From the cell containing the given text, extract its center point as (X, Y) coordinate. 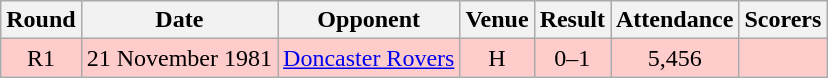
H (497, 58)
Result (572, 20)
21 November 1981 (179, 58)
0–1 (572, 58)
Doncaster Rovers (369, 58)
Round (41, 20)
Attendance (674, 20)
Date (179, 20)
Opponent (369, 20)
Venue (497, 20)
5,456 (674, 58)
R1 (41, 58)
Scorers (783, 20)
